Scan for the cell matching the given text and deliver its [x, y] coordinate at center. 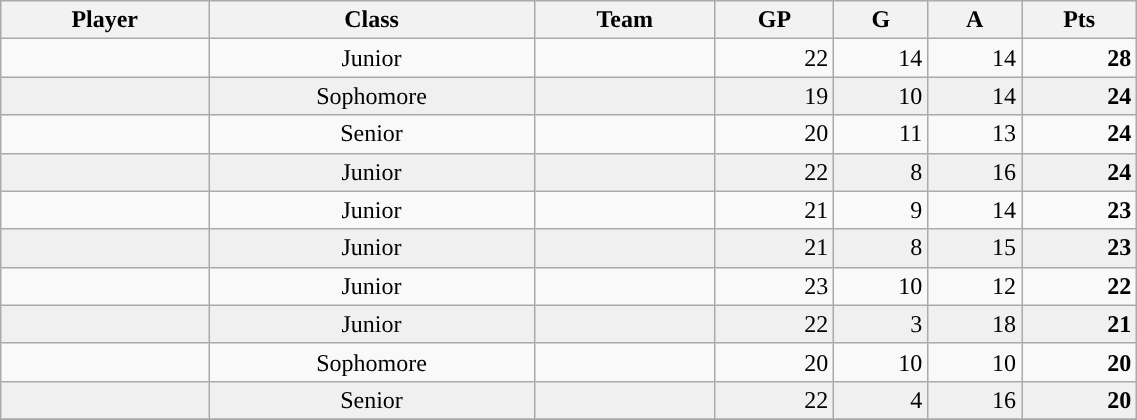
4 [881, 400]
13 [975, 134]
Team [624, 20]
3 [881, 324]
11 [881, 134]
Pts [1080, 20]
G [881, 20]
12 [975, 286]
28 [1080, 58]
GP [774, 20]
19 [774, 96]
A [975, 20]
Player [105, 20]
9 [881, 210]
Class [372, 20]
18 [975, 324]
15 [975, 248]
